Output the [x, y] coordinate of the center of the cell containing the given text.  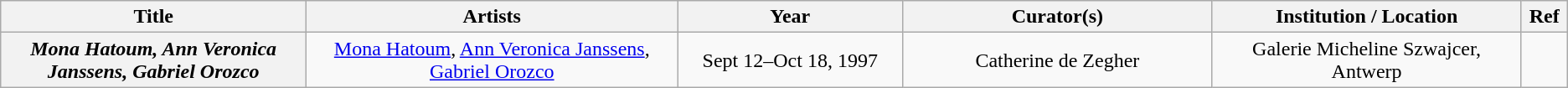
Curator(s) [1057, 17]
Artists [493, 17]
Sept 12–Oct 18, 1997 [791, 60]
Galerie Micheline Szwajcer, Antwerp [1367, 60]
Title [154, 17]
Year [791, 17]
Institution / Location [1367, 17]
Catherine de Zegher [1057, 60]
Ref [1545, 17]
